Identify which cell holds the provided text, then report its (x, y) central coordinate. 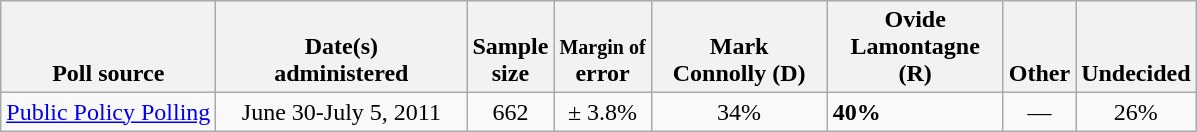
OvideLamontagne (R) (915, 47)
Date(s)administered (342, 47)
— (1039, 112)
June 30-July 5, 2011 (342, 112)
± 3.8% (602, 112)
MarkConnolly (D) (739, 47)
Other (1039, 47)
Samplesize (510, 47)
662 (510, 112)
Public Policy Polling (108, 112)
Margin oferror (602, 47)
Poll source (108, 47)
Undecided (1136, 47)
40% (915, 112)
34% (739, 112)
26% (1136, 112)
